Output the (X, Y) coordinate of the center of the cell containing the given text.  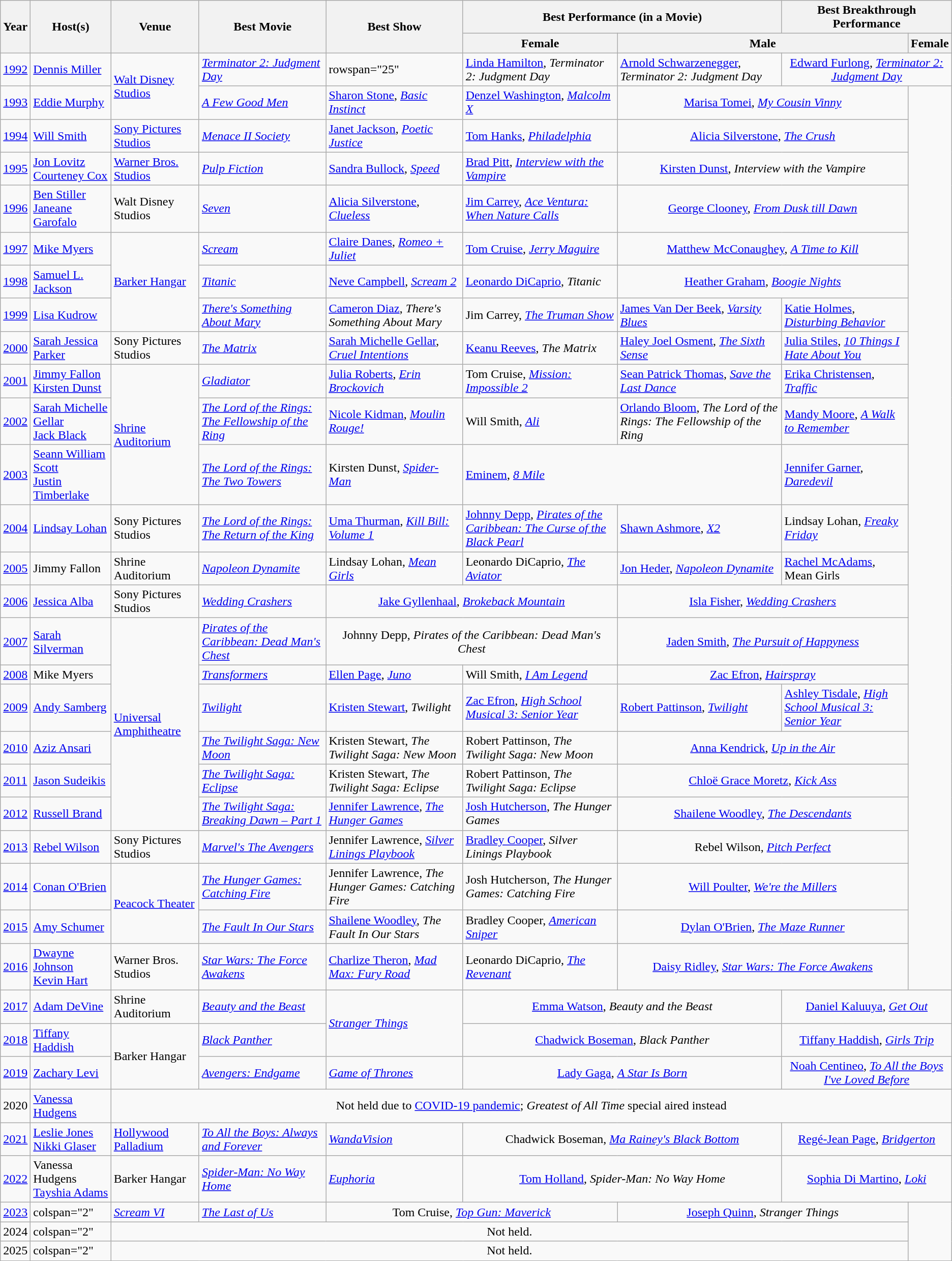
2000 (15, 348)
The Matrix (262, 348)
Best Performance (in a Movie) (622, 17)
Charlize Theron, Mad Max: Fury Road (395, 966)
2005 (15, 569)
Noah Centineo, To All the Boys I've Loved Before (867, 1073)
1996 (15, 209)
The Fault In Our Stars (262, 927)
Alicia Silverstone, Clueless (395, 209)
Will Poulter, We're the Millers (763, 887)
Bradley Cooper, Silver Linings Playbook (540, 846)
Nicole Kidman, Moulin Rouge! (395, 421)
Tom Cruise, Top Gun: Maverick (472, 1212)
Rebel Wilson (71, 846)
Eminem, 8 Mile (622, 475)
Best Movie (262, 26)
Seann William ScottJustin Timberlake (71, 475)
Rebel Wilson, Pitch Perfect (763, 846)
Seven (262, 209)
Tom Cruise, Jerry Maguire (540, 248)
Leonardo DiCaprio, The Aviator (540, 569)
1992 (15, 69)
Jessica Alba (71, 601)
2012 (15, 814)
Gladiator (262, 380)
Titanic (262, 282)
Jim Carrey, The Truman Show (540, 314)
Alicia Silverstone, The Crush (763, 135)
Claire Danes, Romeo + Juliet (395, 248)
Matthew McConaughey, A Time to Kill (763, 248)
Regé-Jean Page, Bridgerton (867, 1139)
Menace II Society (262, 135)
Best Show (395, 26)
Sophia Di Martino, Loki (867, 1179)
Universal Amphitheatre (155, 724)
2010 (15, 748)
Shawn Ashmore, X2 (700, 529)
Tiffany Haddish, Girls Trip (867, 1040)
Dennis Miller (71, 69)
Aziz Ansari (71, 748)
Adam DeVine (71, 1006)
2015 (15, 927)
Sarah Silverman (71, 641)
Tom Cruise, Mission: Impossible 2 (540, 380)
Robert Pattinson, The Twilight Saga: New Moon (540, 748)
James Van Der Beek, Varsity Blues (700, 314)
Lindsay Lohan, Freaky Friday (845, 529)
Jim Carrey, Ace Ventura: When Nature Calls (540, 209)
Joseph Quinn, Stranger Things (763, 1212)
Zac Efron, Hairspray (763, 675)
The Lord of the Rings: The Return of the King (262, 529)
Jaden Smith, The Pursuit of Happyness (763, 641)
Russell Brand (71, 814)
Twilight (262, 708)
Hollywood Palladium (155, 1139)
Vanessa HudgensTayshia Adams (71, 1179)
Marvel's The Avengers (262, 846)
2023 (15, 1212)
Leonardo DiCaprio, Titanic (540, 282)
Venue (155, 26)
1994 (15, 135)
Daniel Kaluuya, Get Out (867, 1006)
Not held due to COVID-19 pandemic; Greatest of All Time special aired instead (531, 1106)
Jennifer Lawrence, The Hunger Games: Catching Fire (395, 887)
The Lord of the Rings: The Two Towers (262, 475)
Black Panther (262, 1040)
2009 (15, 708)
1997 (15, 248)
Ellen Page, Juno (395, 675)
Euphoria (395, 1179)
Leslie JonesNikki Glaser (71, 1139)
Andy Samberg (71, 708)
Will Smith, Ali (540, 421)
Will Smith (71, 135)
Dwayne JohnsonKevin Hart (71, 966)
1998 (15, 282)
Vanessa Hudgens (71, 1106)
Kirsten Dunst, Interview with the Vampire (763, 169)
The Twilight Saga: New Moon (262, 748)
Sandra Bullock, Speed (395, 169)
Kristen Stewart, The Twilight Saga: Eclipse (395, 780)
2008 (15, 675)
Cameron Diaz, There's Something About Mary (395, 314)
2013 (15, 846)
Jon LovitzCourteney Cox (71, 169)
Erika Christensen, Traffic (845, 380)
Scream (262, 248)
1999 (15, 314)
Robert Pattinson, Twilight (700, 708)
Jennifer Lawrence, Silver Linings Playbook (395, 846)
There's Something About Mary (262, 314)
Chloë Grace Moretz, Kick Ass (763, 780)
Rachel McAdams, Mean Girls (845, 569)
2007 (15, 641)
Heather Graham, Boogie Nights (763, 282)
Katie Holmes, Disturbing Behavior (845, 314)
Sarah Michelle GellarJack Black (71, 421)
Jennifer Lawrence, The Hunger Games (395, 814)
Lindsay Lohan (71, 529)
Zachary Levi (71, 1073)
Chadwick Boseman, Black Panther (622, 1040)
Sarah Jessica Parker (71, 348)
Tom Hanks, Philadelphia (540, 135)
The Last of Us (262, 1212)
The Hunger Games: Catching Fire (262, 887)
Transformers (262, 675)
Pirates of the Caribbean: Dead Man's Chest (262, 641)
Edward Furlong, Terminator 2: Judgment Day (867, 69)
Jimmy FallonKirsten Dunst (71, 380)
Marisa Tomei, My Cousin Vinny (763, 103)
Johnny Depp, Pirates of the Caribbean: The Curse of the Black Pearl (540, 529)
The Twilight Saga: Breaking Dawn – Part 1 (262, 814)
Johnny Depp, Pirates of the Caribbean: Dead Man's Chest (472, 641)
Orlando Bloom, The Lord of the Rings: The Fellowship of the Ring (700, 421)
Denzel Washington, Malcolm X (540, 103)
Eddie Murphy (71, 103)
Will Smith, I Am Legend (540, 675)
Lindsay Lohan, Mean Girls (395, 569)
Best Breakthrough Performance (867, 17)
Emma Watson, Beauty and the Beast (622, 1006)
2004 (15, 529)
George Clooney, From Dusk till Dawn (763, 209)
Dylan O'Brien, The Maze Runner (763, 927)
Avengers: Endgame (262, 1073)
1995 (15, 169)
Kristen Stewart, Twilight (395, 708)
2022 (15, 1179)
Keanu Reeves, The Matrix (540, 348)
2014 (15, 887)
2019 (15, 1073)
Host(s) (71, 26)
Robert Pattinson, The Twilight Saga: Eclipse (540, 780)
Wedding Crashers (262, 601)
Lady Gaga, A Star Is Born (622, 1073)
Male (763, 43)
Tom Holland, Spider-Man: No Way Home (622, 1179)
Spider-Man: No Way Home (262, 1179)
Zac Efron, High School Musical 3: Senior Year (540, 708)
Terminator 2: Judgment Day (262, 69)
Julia Stiles, 10 Things I Hate About You (845, 348)
Josh Hutcherson, The Hunger Games: Catching Fire (540, 887)
2001 (15, 380)
Bradley Cooper, American Sniper (540, 927)
Samuel L. Jackson (71, 282)
To All the Boys: Always and Forever (262, 1139)
Sean Patrick Thomas, Save the Last Dance (700, 380)
Haley Joel Osment, The Sixth Sense (700, 348)
Sharon Stone, Basic Instinct (395, 103)
Leonardo DiCaprio, The Revenant (540, 966)
Ben StillerJaneane Garofalo (71, 209)
The Twilight Saga: Eclipse (262, 780)
2002 (15, 421)
A Few Good Men (262, 103)
Scream VI (155, 1212)
Ashley Tisdale, High School Musical 3: Senior Year (845, 708)
Stranger Things (395, 1023)
Lisa Kudrow (71, 314)
Julia Roberts, Erin Brockovich (395, 380)
Shailene Woodley, The Fault In Our Stars (395, 927)
Janet Jackson, Poetic Justice (395, 135)
Year (15, 26)
Josh Hutcherson, The Hunger Games (540, 814)
Jason Sudeikis (71, 780)
2017 (15, 1006)
2024 (15, 1231)
WandaVision (395, 1139)
2020 (15, 1106)
2025 (15, 1251)
Isla Fisher, Wedding Crashers (763, 601)
Sarah Michelle Gellar, Cruel Intentions (395, 348)
Tiffany Haddish (71, 1040)
2021 (15, 1139)
Napoleon Dynamite (262, 569)
Peacock Theater (155, 903)
2006 (15, 601)
Jennifer Garner, Daredevil (845, 475)
2003 (15, 475)
Beauty and the Beast (262, 1006)
2011 (15, 780)
Shailene Woodley, The Descendants (763, 814)
1993 (15, 103)
Brad Pitt, Interview with the Vampire (540, 169)
Linda Hamilton, Terminator 2: Judgment Day (540, 69)
Chadwick Boseman, Ma Rainey's Black Bottom (622, 1139)
Conan O'Brien (71, 887)
Jake Gyllenhaal, Brokeback Mountain (472, 601)
The Lord of the Rings: The Fellowship of the Ring (262, 421)
Kristen Stewart, The Twilight Saga: New Moon (395, 748)
Uma Thurman, Kill Bill: Volume 1 (395, 529)
Daisy Ridley, Star Wars: The Force Awakens (763, 966)
2018 (15, 1040)
Mandy Moore, A Walk to Remember (845, 421)
Pulp Fiction (262, 169)
Anna Kendrick, Up in the Air (763, 748)
Game of Thrones (395, 1073)
Star Wars: The Force Awakens (262, 966)
2016 (15, 966)
Arnold Schwarzenegger, Terminator 2: Judgment Day (700, 69)
Amy Schumer (71, 927)
Jon Heder, Napoleon Dynamite (700, 569)
Kirsten Dunst, Spider-Man (395, 475)
Neve Campbell, Scream 2 (395, 282)
Jimmy Fallon (71, 569)
rowspan="25" (395, 69)
